Provide the [X, Y] coordinate of the cell's center where the given text is located.  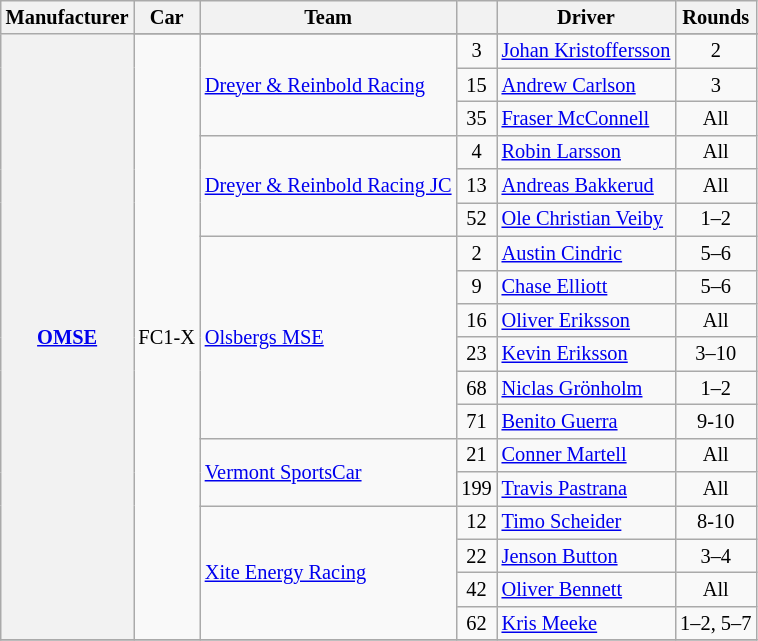
Dreyer & Reinbold Racing [328, 84]
22 [476, 556]
Robin Larsson [586, 152]
35 [476, 118]
Travis Pastrana [586, 489]
Vermont SportsCar [328, 472]
3–10 [716, 354]
OMSE [68, 337]
Manufacturer [68, 17]
Driver [586, 17]
Car [167, 17]
15 [476, 85]
Ole Christian Veiby [586, 219]
FC1-X [167, 337]
62 [476, 623]
16 [476, 320]
Dreyer & Reinbold Racing JC [328, 186]
3–4 [716, 556]
Kris Meeke [586, 623]
9 [476, 287]
Andreas Bakkerud [586, 186]
9-10 [716, 421]
Benito Guerra [586, 421]
Fraser McConnell [586, 118]
Niclas Grönholm [586, 388]
68 [476, 388]
Rounds [716, 17]
52 [476, 219]
4 [476, 152]
13 [476, 186]
23 [476, 354]
Timo Scheider [586, 522]
12 [476, 522]
Team [328, 17]
Oliver Eriksson [586, 320]
Jenson Button [586, 556]
71 [476, 421]
42 [476, 589]
8-10 [716, 522]
Chase Elliott [586, 287]
1–2, 5–7 [716, 623]
Olsbergs MSE [328, 337]
199 [476, 489]
Austin Cindric [586, 253]
Kevin Eriksson [586, 354]
Andrew Carlson [586, 85]
Conner Martell [586, 455]
21 [476, 455]
Xite Energy Racing [328, 572]
Johan Kristoffersson [586, 51]
Oliver Bennett [586, 589]
